Return [x, y] of the center of cell containing provided text 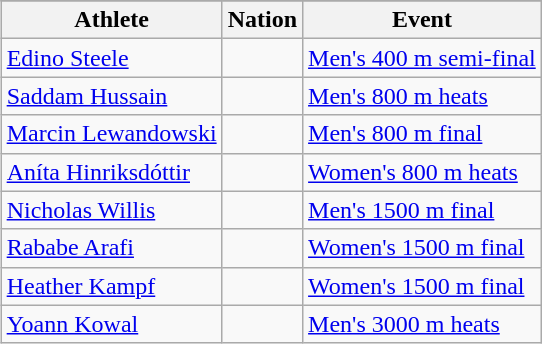
Marcin Lewandowski [112, 134]
Heather Kampf [112, 286]
Nation [262, 20]
Yoann Kowal [112, 324]
Edino Steele [112, 58]
Athlete [112, 20]
Men's 800 m heats [422, 96]
Men's 1500 m final [422, 210]
Event [422, 20]
Saddam Hussain [112, 96]
Women's 800 m heats [422, 172]
Men's 3000 m heats [422, 324]
Men's 400 m semi-final [422, 58]
Rababe Arafi [112, 248]
Aníta Hinriksdóttir [112, 172]
Men's 800 m final [422, 134]
Nicholas Willis [112, 210]
